Find where the given text appears and provide that cell's center as [x, y] coordinate. 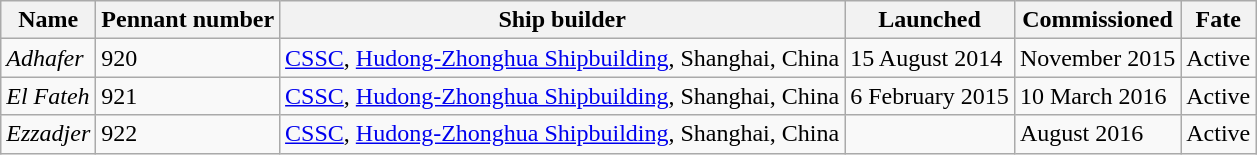
Launched [930, 20]
15 August 2014 [930, 58]
Commissioned [1097, 20]
922 [188, 134]
921 [188, 96]
Pennant number [188, 20]
10 March 2016 [1097, 96]
Ship builder [562, 20]
6 February 2015 [930, 96]
August 2016 [1097, 134]
El Fateh [48, 96]
November 2015 [1097, 58]
Adhafer [48, 58]
Fate [1218, 20]
Ezzadjer [48, 134]
Name [48, 20]
920 [188, 58]
